From the cell containing the given text, extract its center point as [x, y] coordinate. 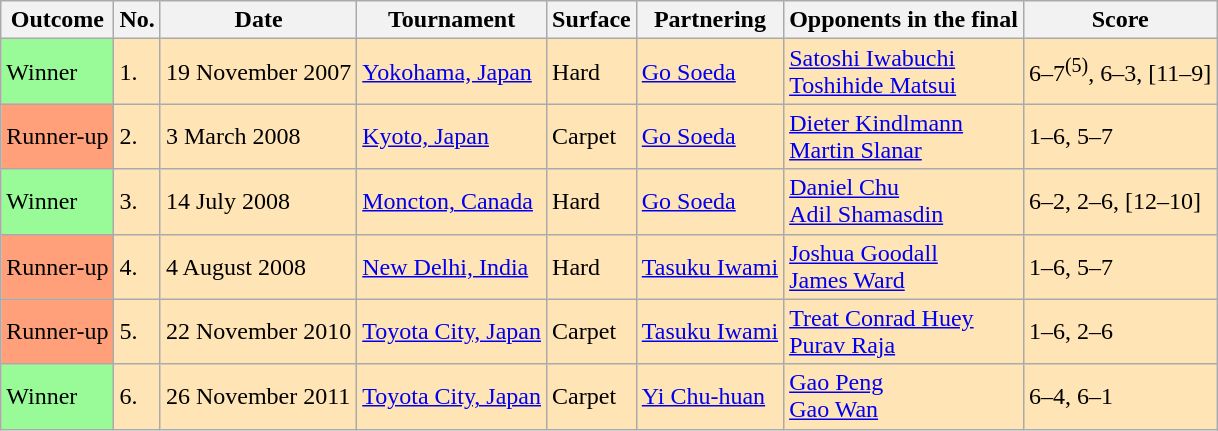
Outcome [58, 20]
6–7(5), 6–3, [11–9] [1120, 72]
4 August 2008 [258, 266]
Moncton, Canada [452, 202]
New Delhi, India [452, 266]
Treat Conrad Huey Purav Raja [904, 332]
1. [137, 72]
Yi Chu-huan [710, 396]
No. [137, 20]
6–2, 2–6, [12–10] [1120, 202]
Joshua Goodall James Ward [904, 266]
26 November 2011 [258, 396]
Daniel Chu Adil Shamasdin [904, 202]
Opponents in the final [904, 20]
2. [137, 136]
Date [258, 20]
4. [137, 266]
Gao Peng Gao Wan [904, 396]
Yokohama, Japan [452, 72]
Tournament [452, 20]
14 July 2008 [258, 202]
Kyoto, Japan [452, 136]
Score [1120, 20]
5. [137, 332]
6–4, 6–1 [1120, 396]
19 November 2007 [258, 72]
6. [137, 396]
1–6, 2–6 [1120, 332]
Surface [592, 20]
3. [137, 202]
22 November 2010 [258, 332]
Satoshi Iwabuchi Toshihide Matsui [904, 72]
Partnering [710, 20]
3 March 2008 [258, 136]
Dieter Kindlmann Martin Slanar [904, 136]
